Output the (X, Y) coordinate of the center of the cell containing the given text.  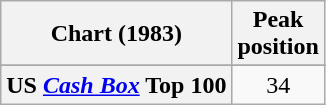
34 (278, 85)
Peakposition (278, 34)
US Cash Box Top 100 (116, 85)
Chart (1983) (116, 34)
